Capture the cell that displays the provided text and extract its [X, Y] central coordinate. 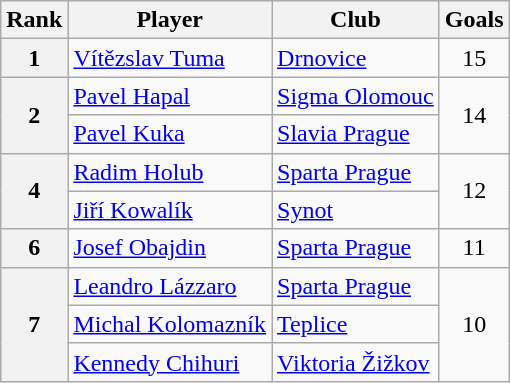
Radim Holub [170, 172]
Josef Obajdin [170, 248]
15 [474, 58]
1 [34, 58]
Viktoria Žižkov [356, 362]
Club [356, 20]
11 [474, 248]
Kennedy Chihuri [170, 362]
10 [474, 324]
Player [170, 20]
Pavel Hapal [170, 96]
Teplice [356, 324]
Jiří Kowalík [170, 210]
Pavel Kuka [170, 134]
Rank [34, 20]
12 [474, 191]
Vítězslav Tuma [170, 58]
4 [34, 191]
Slavia Prague [356, 134]
Sigma Olomouc [356, 96]
7 [34, 324]
6 [34, 248]
Michal Kolomazník [170, 324]
2 [34, 115]
Drnovice [356, 58]
Synot [356, 210]
14 [474, 115]
Goals [474, 20]
Leandro Lázzaro [170, 286]
